Provide the (X, Y) coordinate of the cell's center where the given text is located.  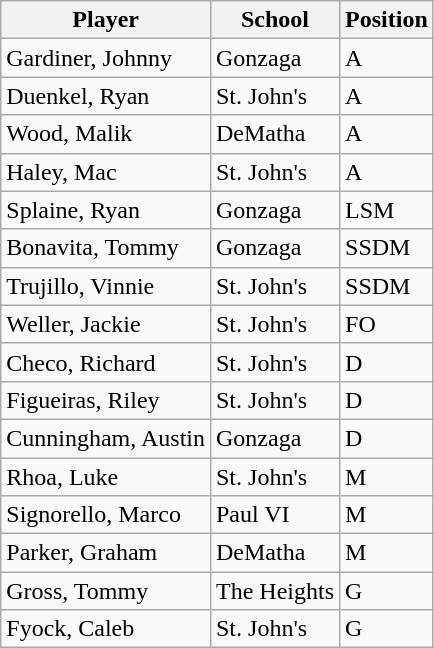
Gardiner, Johnny (106, 58)
The Heights (274, 591)
Splaine, Ryan (106, 210)
Player (106, 20)
Duenkel, Ryan (106, 96)
Weller, Jackie (106, 324)
School (274, 20)
FO (387, 324)
Signorello, Marco (106, 515)
Wood, Malik (106, 134)
LSM (387, 210)
Paul VI (274, 515)
Bonavita, Tommy (106, 248)
Position (387, 20)
Cunningham, Austin (106, 438)
Parker, Graham (106, 553)
Fyock, Caleb (106, 629)
Trujillo, Vinnie (106, 286)
Haley, Mac (106, 172)
Checo, Richard (106, 362)
Rhoa, Luke (106, 477)
Figueiras, Riley (106, 400)
Gross, Tommy (106, 591)
